Search for the cell housing the specified text and yield its [X, Y] center coordinate. 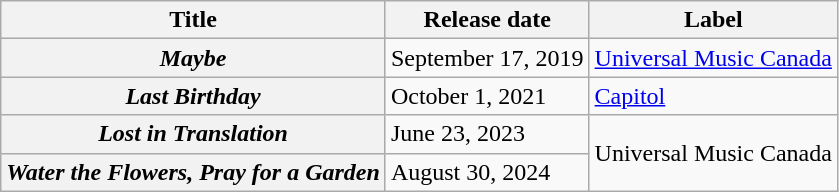
Water the Flowers, Pray for a Garden [194, 172]
October 1, 2021 [487, 96]
Label [713, 20]
Maybe [194, 58]
Lost in Translation [194, 134]
Last Birthday [194, 96]
Release date [487, 20]
August 30, 2024 [487, 172]
Capitol [713, 96]
Title [194, 20]
June 23, 2023 [487, 134]
September 17, 2019 [487, 58]
